Detect which cell encompasses the target text, then output its (X, Y) center coordinate. 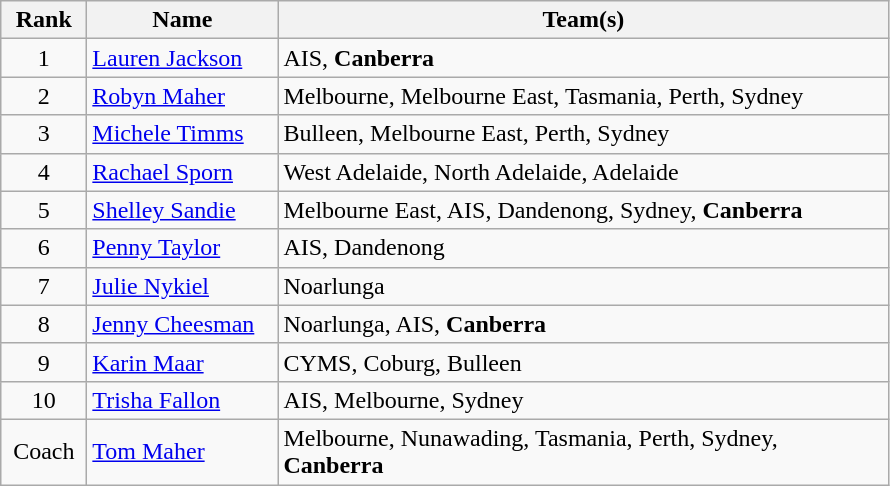
Melbourne East, AIS, Dandenong, Sydney, Canberra (584, 210)
Rank (44, 20)
8 (44, 324)
Penny Taylor (182, 248)
Tom Maher (182, 452)
AIS, Canberra (584, 58)
7 (44, 286)
Julie Nykiel (182, 286)
Noarlunga, AIS, Canberra (584, 324)
2 (44, 96)
3 (44, 134)
Name (182, 20)
Team(s) (584, 20)
Trisha Fallon (182, 400)
Coach (44, 452)
4 (44, 172)
Karin Maar (182, 362)
Robyn Maher (182, 96)
5 (44, 210)
AIS, Melbourne, Sydney (584, 400)
Jenny Cheesman (182, 324)
Noarlunga (584, 286)
CYMS, Coburg, Bulleen (584, 362)
10 (44, 400)
Melbourne, Melbourne East, Tasmania, Perth, Sydney (584, 96)
Shelley Sandie (182, 210)
1 (44, 58)
6 (44, 248)
Bulleen, Melbourne East, Perth, Sydney (584, 134)
Rachael Sporn (182, 172)
9 (44, 362)
Melbourne, Nunawading, Tasmania, Perth, Sydney, Canberra (584, 452)
AIS, Dandenong (584, 248)
West Adelaide, North Adelaide, Adelaide (584, 172)
Lauren Jackson (182, 58)
Michele Timms (182, 134)
